For the text-containing cell, return its midpoint in (X, Y) coordinate format. 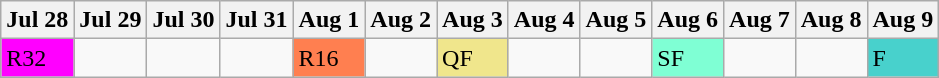
Aug 3 (473, 20)
SF (688, 58)
Jul 28 (38, 20)
Jul 29 (110, 20)
Aug 7 (760, 20)
F (903, 58)
QF (473, 58)
Aug 5 (616, 20)
Aug 9 (903, 20)
R32 (38, 58)
Aug 6 (688, 20)
Jul 30 (184, 20)
R16 (329, 58)
Aug 1 (329, 20)
Aug 8 (831, 20)
Aug 4 (544, 20)
Jul 31 (256, 20)
Aug 2 (401, 20)
